Return (X, Y) of the center of cell containing provided text 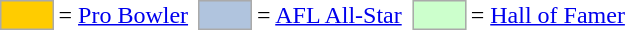
= AFL All-Star (330, 15)
= Pro Bowler (124, 15)
